Locate the cell with the specified text and output its (X, Y) center coordinate. 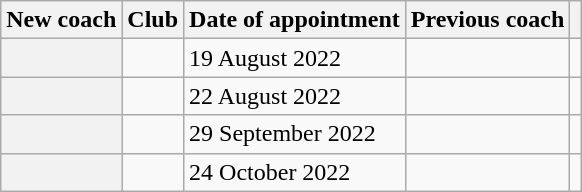
Previous coach (488, 20)
Date of appointment (295, 20)
19 August 2022 (295, 58)
22 August 2022 (295, 96)
29 September 2022 (295, 134)
24 October 2022 (295, 172)
New coach (62, 20)
Club (153, 20)
